Scan for the cell matching the given text and deliver its (X, Y) coordinate at center. 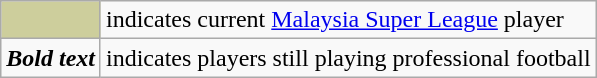
indicates current Malaysia Super League player (348, 20)
indicates players still playing professional football (348, 58)
Bold text (51, 58)
